Search for the cell housing the specified text and yield its [X, Y] center coordinate. 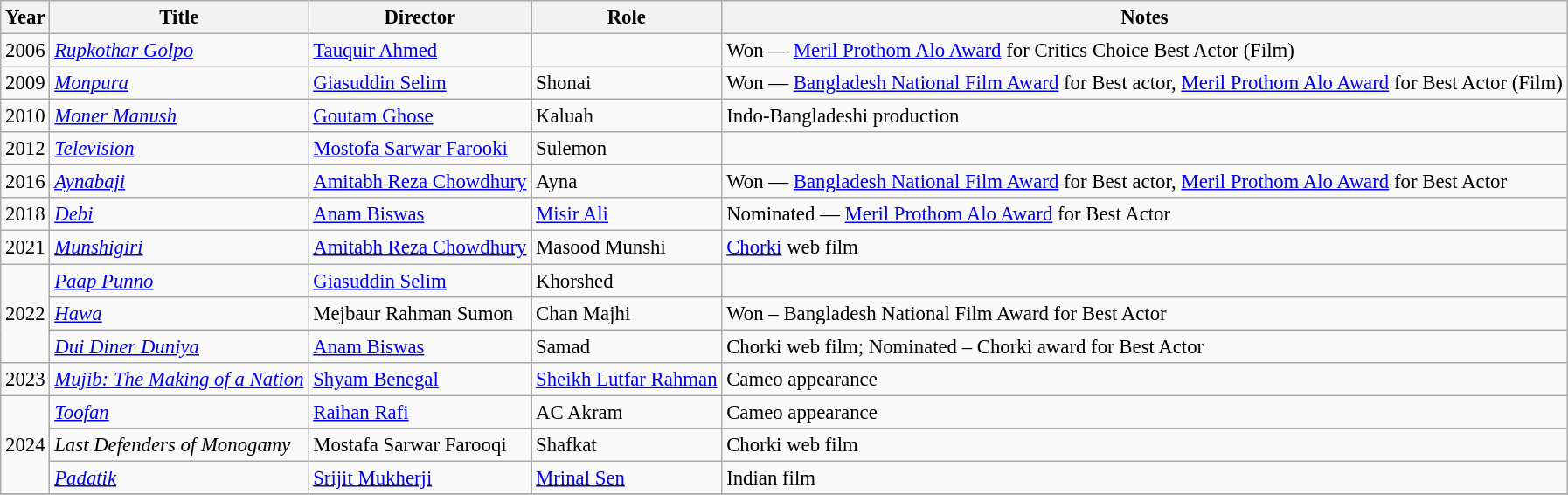
Last Defenders of Monogamy [179, 445]
Notes [1145, 17]
Sheikh Lutfar Rahman [627, 379]
2023 [25, 379]
Rupkothar Golpo [179, 51]
Ayna [627, 182]
Masood Munshi [627, 247]
Director [420, 17]
Won — Bangladesh National Film Award for Best actor, Meril Prothom Alo Award for Best Actor [1145, 182]
Srijit Mukherji [420, 478]
Title [179, 17]
Chan Majhi [627, 313]
Shonai [627, 83]
Shafkat [627, 445]
Indian film [1145, 478]
Moner Manush [179, 116]
2022 [25, 313]
2012 [25, 149]
Goutam Ghose [420, 116]
Won — Meril Prothom Alo Award for Critics Choice Best Actor (Film) [1145, 51]
Role [627, 17]
Samad [627, 346]
Hawa [179, 313]
Shyam Benegal [420, 379]
Raihan Rafi [420, 412]
Debi [179, 214]
Chorki web film; Nominated – Chorki award for Best Actor [1145, 346]
2006 [25, 51]
Tauquir Ahmed [420, 51]
Won — Bangladesh National Film Award for Best actor, Meril Prothom Alo Award for Best Actor (Film) [1145, 83]
Munshigiri [179, 247]
2018 [25, 214]
Kaluah [627, 116]
2016 [25, 182]
Nominated — Meril Prothom Alo Award for Best Actor [1145, 214]
Mostafa Sarwar Farooqi [420, 445]
2024 [25, 444]
2010 [25, 116]
Toofan [179, 412]
Monpura [179, 83]
Mrinal Sen [627, 478]
Khorshed [627, 281]
2021 [25, 247]
Sulemon [627, 149]
Misir Ali [627, 214]
Television [179, 149]
Paap Punno [179, 281]
2009 [25, 83]
Dui Diner Duniya [179, 346]
Aynabaji [179, 182]
AC Akram [627, 412]
Won – Bangladesh National Film Award for Best Actor [1145, 313]
Mostofa Sarwar Farooki [420, 149]
Indo-Bangladeshi production [1145, 116]
Year [25, 17]
Mejbaur Rahman Sumon [420, 313]
Mujib: The Making of a Nation [179, 379]
Padatik [179, 478]
